Determine the (x, y) coordinate at the center of the cell enclosing the given text.  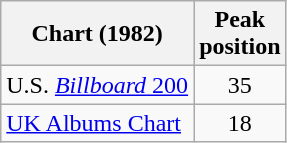
18 (240, 123)
U.S. Billboard 200 (98, 85)
Chart (1982) (98, 34)
UK Albums Chart (98, 123)
35 (240, 85)
Peakposition (240, 34)
